Output the (X, Y) coordinate of the center of the cell containing the given text.  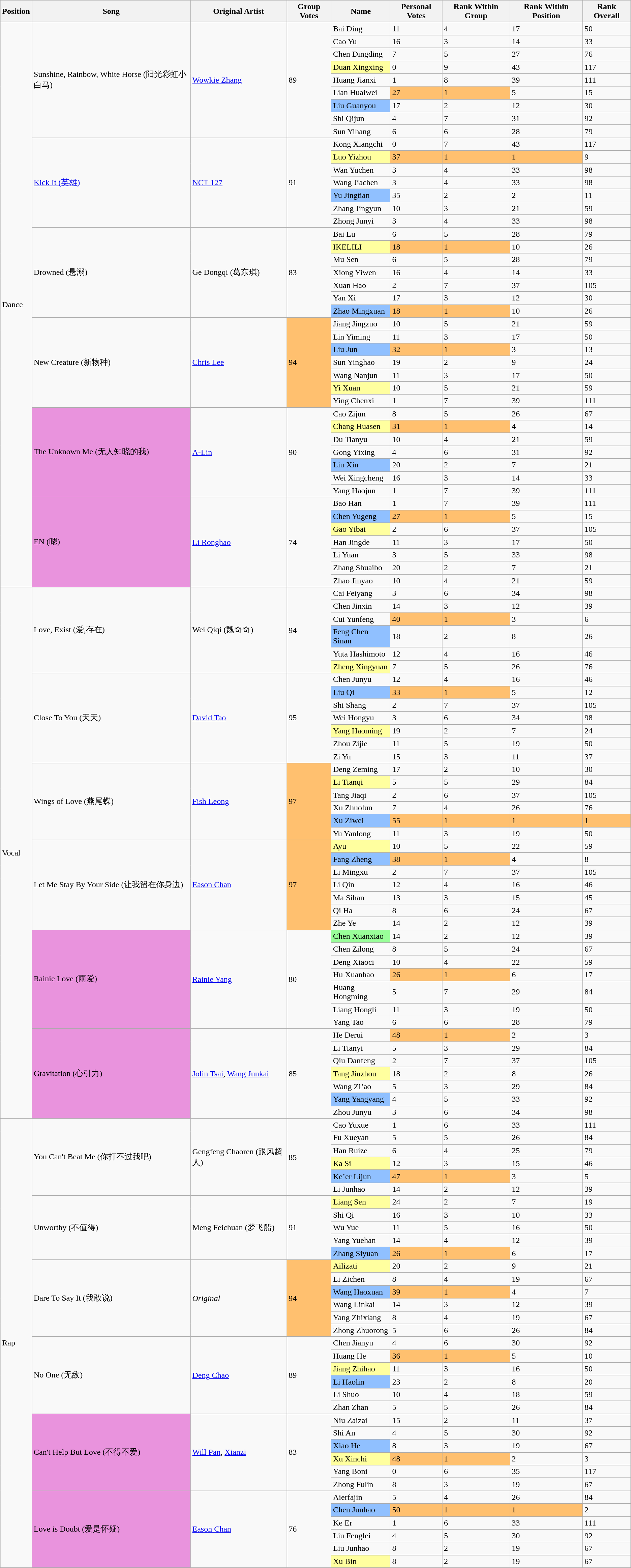
Gravitation (心引力) (111, 1074)
Ke’er Lijun (361, 1176)
Rank Within Group (476, 11)
Gengfeng Chaoren (跟风超人) (239, 1157)
Cao Zijun (361, 414)
Chen Zilong (361, 949)
Zhao Jinyao (361, 580)
You Can't Beat Me (你打不过我吧) (111, 1157)
36 (416, 1356)
Deng Chao (239, 1375)
Zhe Ye (361, 923)
Wu Yue (361, 1228)
Wowkie Zhang (239, 80)
Feng Chen Sinan (361, 637)
Aierfajin (361, 1497)
Gao Yibai (361, 529)
Fish Leong (239, 801)
Chang Huasen (361, 427)
Wang Jiachen (361, 183)
Name (361, 11)
Li Qin (361, 885)
23 (416, 1382)
Xu Zhuolun (361, 808)
Shi An (361, 1433)
Yang Yuehan (361, 1241)
Zhang Shuaibo (361, 568)
Yang Haojun (361, 491)
Xu Xinchi (361, 1459)
Tang Jiaqi (361, 795)
Love is Doubt (爱是怀疑) (111, 1529)
Chris Lee (239, 362)
40 (416, 619)
Liang Hongli (361, 1009)
Li Mingxu (361, 872)
Cao Yuxue (361, 1125)
Du Tianyu (361, 439)
Will Pan, Xianzi (239, 1452)
Chen Jinxin (361, 606)
Dare To Say It (我敢说) (111, 1298)
74 (309, 542)
Liu Xin (361, 465)
Yu Jingtian (361, 196)
Drowned (悬溺) (111, 272)
Bai Lu (361, 234)
Chen Yugeng (361, 516)
Wang Nanjun (361, 375)
Yang Zhixiang (361, 1317)
Han Jingde (361, 542)
32 (416, 349)
Yang Tao (361, 1022)
Cai Feiyang (361, 593)
Huang Hongming (361, 992)
Chen Junhao (361, 1510)
IKELILI (361, 247)
Fu Xueyan (361, 1138)
Liu Guanyou (361, 106)
Meng Feichuan (梦飞船) (239, 1227)
Zhan Zhan (361, 1407)
Ka Si (361, 1163)
Rainie Love (雨爱) (111, 979)
Zhong Zhuorong (361, 1330)
Ailizati (361, 1266)
Ying Chenxi (361, 401)
Yang Haoming (361, 731)
Xiao He (361, 1446)
Xuan Hao (361, 285)
Yan Xi (361, 298)
Gong Yixing (361, 452)
Ge Dongqi (葛东琪) (239, 272)
Wang Zi’ao (361, 1086)
Chen Junyu (361, 679)
Wang Haoxuan (361, 1292)
Original Artist (239, 11)
Ayu (361, 846)
David Tao (239, 718)
Jiang Zhihao (361, 1369)
Ke Er (361, 1523)
Kick It (英雄) (111, 182)
Yang Yangyang (361, 1099)
Zhong Fulin (361, 1484)
Li Shuo (361, 1394)
Ma Sihan (361, 898)
Wan Yuchen (361, 170)
Zhang Siyuan (361, 1253)
Chen Jianyu (361, 1343)
Wei Qiqi (魏奇奇) (239, 630)
Love, Exist (爱,存在) (111, 630)
Mu Sen (361, 260)
55 (416, 821)
Rank Overall (607, 11)
Yu Yanlong (361, 834)
Original (239, 1298)
Luo Yizhou (361, 157)
Lin Yiming (361, 337)
Chen Xuanxiao (361, 936)
Lian Huaiwei (361, 93)
Deng Xiaoci (361, 962)
Li Yuan (361, 555)
Li Zichen (361, 1279)
Shi Qijun (361, 118)
Chen Dingding (361, 54)
Tang Jiuzhou (361, 1074)
EN (嗯) (111, 542)
Li Haolin (361, 1382)
Liu Qi (361, 692)
Niu Zaizai (361, 1420)
He Derui (361, 1035)
Yang Boni (361, 1472)
Liu Fenglei (361, 1536)
Huang He (361, 1356)
38 (416, 859)
25 (546, 1151)
No One (无敌) (111, 1375)
80 (309, 979)
Group Votes (309, 11)
Rank Within Position (546, 11)
Shi Shang (361, 705)
NCT 127 (239, 182)
Li Junhao (361, 1189)
Hu Xuanhao (361, 975)
Huang Jianxi (361, 80)
Zi Yu (361, 756)
95 (309, 718)
Zhao Mingxuan (361, 311)
Zhang Jingyun (361, 208)
Liu Jun (361, 349)
Yi Xuan (361, 388)
Wei Hongyu (361, 718)
A-Lin (239, 452)
Rap (16, 1343)
47 (416, 1176)
90 (309, 452)
Liang Sen (361, 1202)
Kong Xiangchi (361, 144)
Xu Bin (361, 1561)
Can't Help But Love (不得不爱) (111, 1452)
The Unknown Me (无人知晓的我) (111, 452)
Wei Xingcheng (361, 478)
Song (111, 11)
Wang Linkai (361, 1305)
Xu Ziwei (361, 821)
Let Me Stay By Your Side (让我留在你身边) (111, 885)
Shi Qi (361, 1215)
Deng Zeming (361, 769)
Li Ronghao (239, 542)
Close To You (天天) (111, 718)
Xiong Yiwen (361, 272)
Yuta Hashimoto (361, 654)
Zhou Junyu (361, 1112)
Jiang Jingzuo (361, 324)
Qiu Danfeng (361, 1061)
Sun Yinghao (361, 362)
Sunshine, Rainbow, White Horse (阳光彩虹小白马) (111, 80)
Personal Votes (416, 11)
Rainie Yang (239, 979)
Jolin Tsai, Wang Junkai (239, 1074)
Zhou Zijie (361, 744)
Liu Junhao (361, 1548)
Han Ruize (361, 1151)
Bai Ding (361, 29)
Cui Yunfeng (361, 619)
Duan Xingxing (361, 67)
Dance (16, 305)
Bao Han (361, 503)
Unworthy (不值得) (111, 1227)
Vocal (16, 853)
Sun Yihang (361, 131)
Li Tianqi (361, 782)
Zhong Junyi (361, 221)
Wings of Love (燕尾蝶) (111, 801)
Li Tianyi (361, 1048)
Cao Yu (361, 41)
Qi Ha (361, 910)
45 (607, 898)
Position (16, 11)
New Creature (新物种) (111, 362)
Zheng Xingyuan (361, 667)
Fang Zheng (361, 859)
